Extract the [x, y] coordinate from the center of the cell holding the provided text.  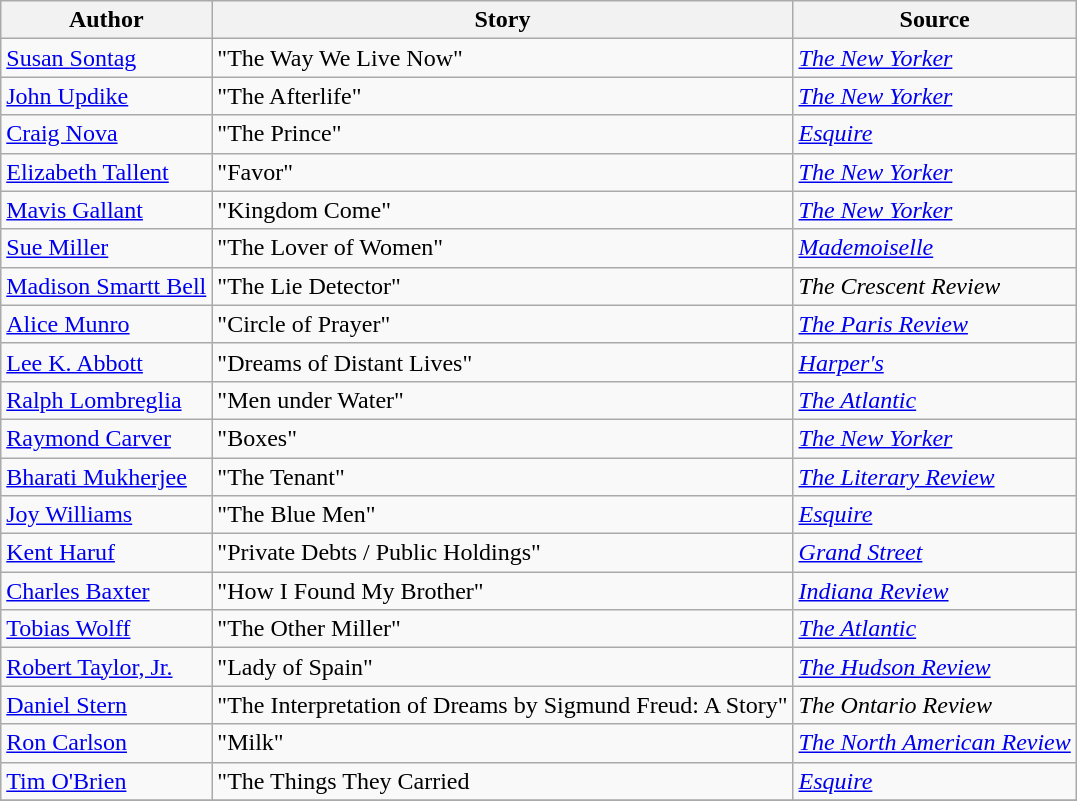
Tobias Wolff [106, 629]
Daniel Stern [106, 705]
Sue Miller [106, 248]
"Milk" [502, 743]
The Literary Review [934, 477]
Elizabeth Tallent [106, 172]
Raymond Carver [106, 438]
"The Way We Live Now" [502, 58]
Madison Smartt Bell [106, 286]
Mademoiselle [934, 248]
"Kingdom Come" [502, 210]
Joy Williams [106, 515]
"The Tenant" [502, 477]
"Men under Water" [502, 400]
Ralph Lombreglia [106, 400]
"The Things They Carried [502, 781]
"Private Debts / Public Holdings" [502, 553]
"How I Found My Brother" [502, 591]
The Paris Review [934, 324]
Susan Sontag [106, 58]
The Crescent Review [934, 286]
Harper's [934, 362]
Story [502, 20]
Bharati Mukherjee [106, 477]
Alice Munro [106, 324]
"The Prince" [502, 134]
The Ontario Review [934, 705]
Robert Taylor, Jr. [106, 667]
"Favor" [502, 172]
Mavis Gallant [106, 210]
Craig Nova [106, 134]
Tim O'Brien [106, 781]
John Updike [106, 96]
"Circle of Prayer" [502, 324]
Kent Haruf [106, 553]
Indiana Review [934, 591]
Charles Baxter [106, 591]
The Hudson Review [934, 667]
"The Blue Men" [502, 515]
"The Afterlife" [502, 96]
"The Interpretation of Dreams by Sigmund Freud: A Story" [502, 705]
Source [934, 20]
"Dreams of Distant Lives" [502, 362]
Author [106, 20]
"The Lie Detector" [502, 286]
"Boxes" [502, 438]
Lee K. Abbott [106, 362]
The North American Review [934, 743]
"The Other Miller" [502, 629]
"Lady of Spain" [502, 667]
Ron Carlson [106, 743]
"The Lover of Women" [502, 248]
Grand Street [934, 553]
